Capture the cell that displays the provided text and extract its [x, y] central coordinate. 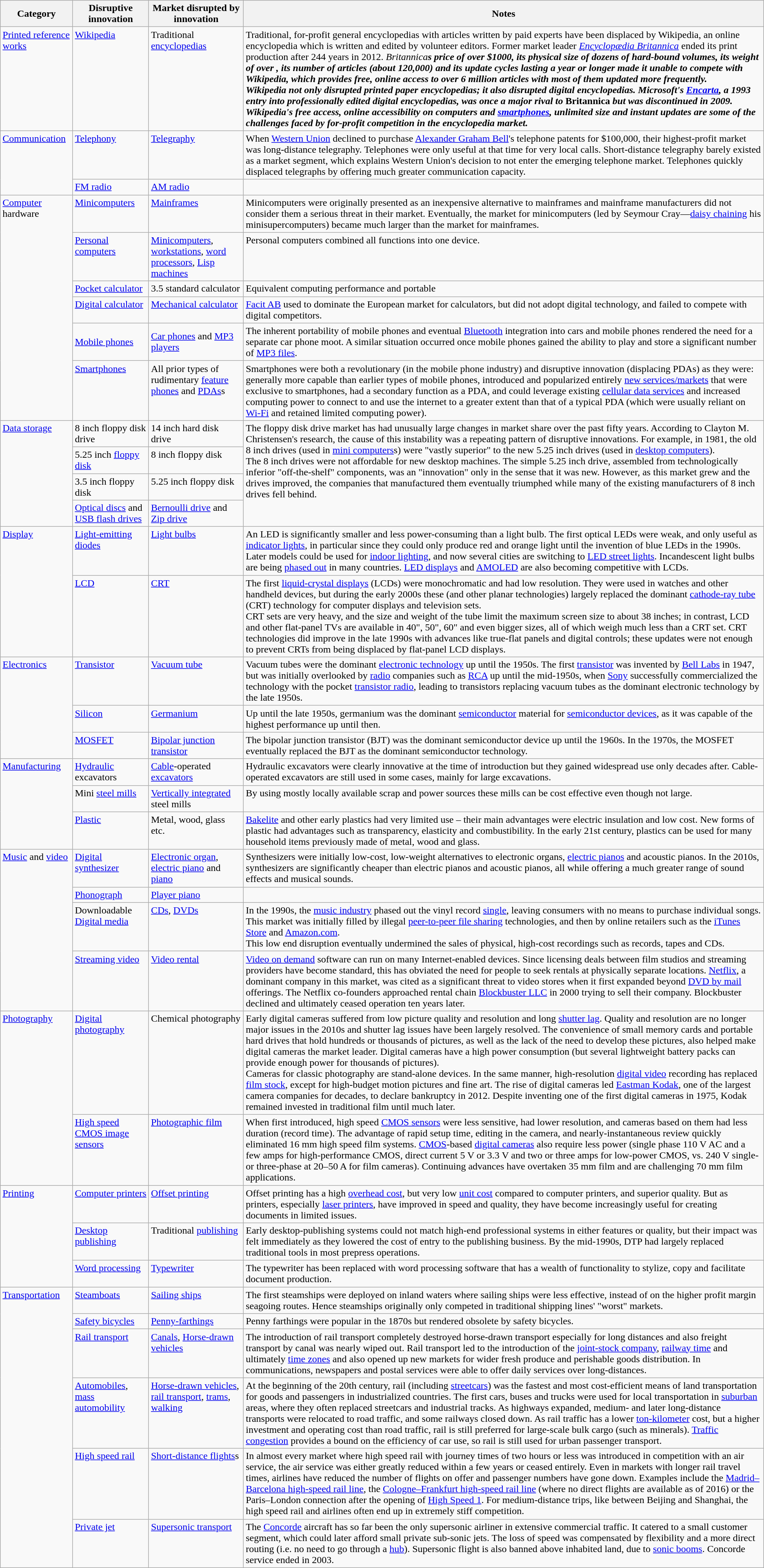
Smartphones [111, 390]
CDs, DVDs [196, 927]
Category [37, 14]
Equivalent computing performance and portable [504, 289]
Rail transport [111, 1353]
Manufacturing [37, 804]
High speed CMOS image sensors [111, 1150]
Streaming video [111, 981]
Supersonic transport [196, 1543]
Electronics [37, 708]
Electronic organ, electric piano and piano [196, 868]
Optical discs and USB flash drives [111, 514]
Video rental [196, 981]
Silicon [111, 719]
Bernoulli drive and Zip drive [196, 514]
Typewriter [196, 1274]
Pocket calculator [111, 289]
FM radio [111, 187]
Short-distance flightss [196, 1484]
Penny farthings were popular in the 1870s but rendered obsolete by safety bicycles. [504, 1321]
Personal computers combined all functions into one device. [504, 256]
All prior types of rudimentary feature phones and PDAss [196, 390]
Sailing ships [196, 1300]
Offset printing [196, 1204]
Automobiles, mass automobility [111, 1413]
3.5 standard calculator [196, 289]
Photography [37, 1098]
Digital synthesizer [111, 868]
Player piano [196, 895]
Minicomputers, workstations, word processors, Lisp machines [196, 256]
Market disrupted by innovation [196, 14]
Telegraphy [196, 155]
Hydraulic excavators [111, 772]
Mechanical calculator [196, 310]
Printing [37, 1236]
Notes [504, 14]
Computer hardware [37, 307]
AM radio [196, 187]
14 inch hard disk drive [196, 434]
LCD [111, 616]
Computer printers [111, 1204]
Mainframes [196, 214]
Digital photography [111, 1062]
Mini steel mills [111, 799]
Chemical photography [196, 1062]
Wikipedia [111, 79]
Minicomputers [111, 214]
Light bulbs [196, 551]
Germanium [196, 719]
By using mostly locally available scrap and power sources these mills can be cost effective even though not large. [504, 799]
Transportation [37, 1428]
Telephony [111, 155]
8 inch floppy disk drive [111, 434]
Plastic [111, 831]
Phonograph [111, 895]
Word processing [111, 1274]
Traditional encyclopedias [196, 79]
Light-emitting diodes [111, 551]
Communication [37, 163]
Safety bicycles [111, 1321]
Disruptive innovation [111, 14]
Display [37, 592]
Music and video [37, 930]
Photographic film [196, 1150]
8 inch floppy disk [196, 460]
Canals, Horse-drawn vehicles [196, 1353]
Mobile phones [111, 342]
Facit AB used to dominate the European market for calculators, but did not adopt digital technology, and failed to compete with digital competitors. [504, 310]
Transistor [111, 681]
High speed rail [111, 1484]
CRT [196, 616]
Printed reference works [37, 79]
Bipolar junction transistor [196, 746]
Digital calculator [111, 310]
MOSFET [111, 746]
Desktop publishing [111, 1242]
Personal computers [111, 256]
Data storage [37, 473]
Private jet [111, 1543]
3.5 inch floppy disk [111, 487]
Metal, wood, glass etc. [196, 831]
Cable-operated excavators [196, 772]
Vacuum tube [196, 681]
Penny-farthings [196, 1321]
Horse-drawn vehicles, rail transport, trams, walking [196, 1413]
Vertically integrated steel mills [196, 799]
Downloadable Digital media [111, 927]
Steamboats [111, 1300]
Traditional publishing [196, 1242]
Car phones and MP3 players [196, 342]
